Capture the cell that displays the provided text and extract its (X, Y) central coordinate. 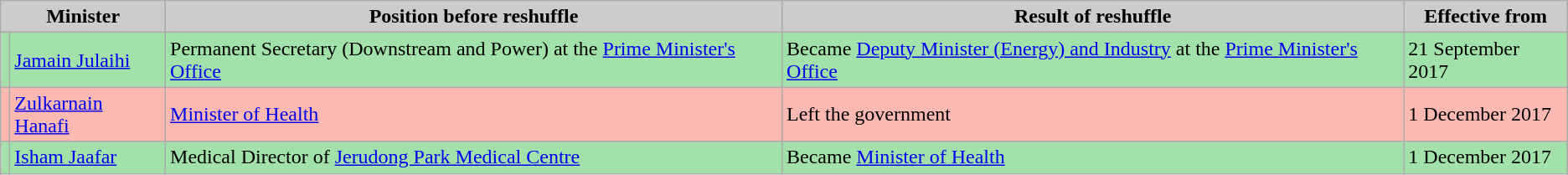
Medical Director of Jerudong Park Medical Centre (474, 157)
Position before reshuffle (474, 17)
Minister (84, 17)
Result of reshuffle (1093, 17)
Effective from (1486, 17)
Became Deputy Minister (Energy) and Industry at the Prime Minister's Office (1093, 60)
Minister of Health (474, 114)
Permanent Secretary (Downstream and Power) at the Prime Minister's Office (474, 60)
Zulkarnain Hanafi (88, 114)
21 September 2017 (1486, 60)
Became Minister of Health (1093, 157)
Jamain Julaihi (88, 60)
Isham Jaafar (88, 157)
Left the government (1093, 114)
